Search for the cell housing the specified text and yield its (X, Y) center coordinate. 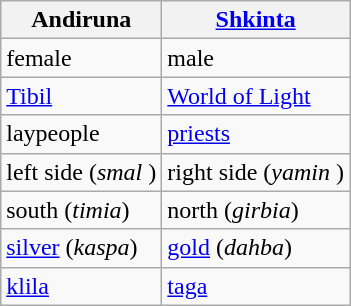
priests (256, 134)
World of Light (256, 96)
female (82, 58)
right side (yamin ) (256, 172)
taga (256, 286)
Andiruna (82, 20)
left side (smal ) (82, 172)
gold (dahba) (256, 248)
silver (kaspa) (82, 248)
north (girbia) (256, 210)
male (256, 58)
klila (82, 286)
Shkinta (256, 20)
laypeople (82, 134)
Tibil (82, 96)
south (timia) (82, 210)
